Find where the given text appears and provide that cell's center as (X, Y) coordinate. 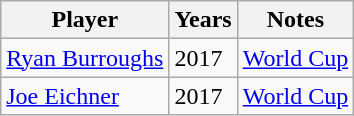
Player (85, 20)
Joe Eichner (85, 96)
Ryan Burroughs (85, 58)
Notes (295, 20)
Years (203, 20)
